Identify which cell holds the provided text, then report its [x, y] central coordinate. 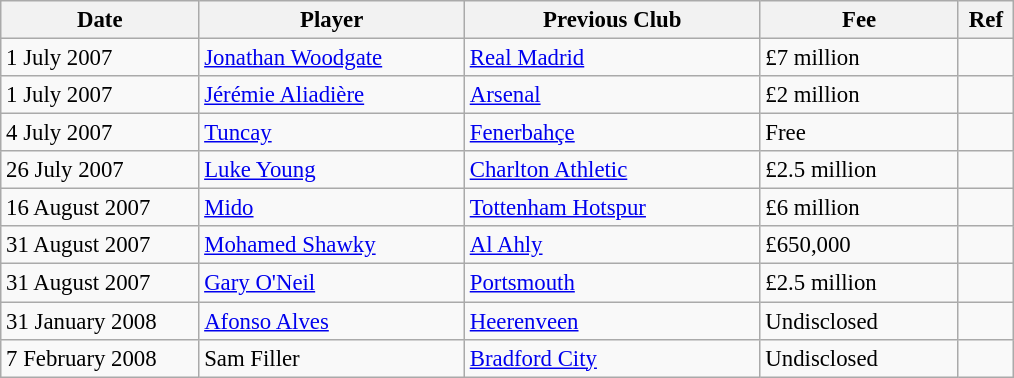
Jonathan Woodgate [332, 58]
Fee [859, 20]
Free [859, 133]
Al Ahly [612, 245]
4 July 2007 [100, 133]
26 July 2007 [100, 170]
Portsmouth [612, 283]
Charlton Athletic [612, 170]
Fenerbahçe [612, 133]
£650,000 [859, 245]
Arsenal [612, 95]
7 February 2008 [100, 358]
Mohamed Shawky [332, 245]
£7 million [859, 58]
Date [100, 20]
Ref [986, 20]
Previous Club [612, 20]
Afonso Alves [332, 321]
Tuncay [332, 133]
Jérémie Aliadière [332, 95]
Tottenham Hotspur [612, 208]
Gary O'Neil [332, 283]
16 August 2007 [100, 208]
Bradford City [612, 358]
Player [332, 20]
Mido [332, 208]
31 January 2008 [100, 321]
£6 million [859, 208]
£2 million [859, 95]
Sam Filler [332, 358]
Luke Young [332, 170]
Real Madrid [612, 58]
Heerenveen [612, 321]
